Extract the [X, Y] coordinate from the center of the cell holding the provided text.  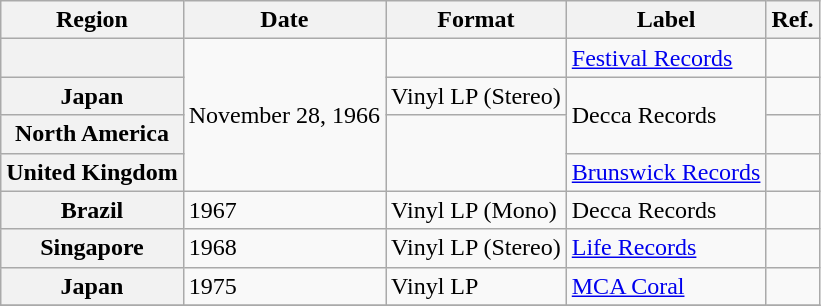
Date [284, 20]
1967 [284, 210]
Life Records [666, 248]
Singapore [92, 248]
Vinyl LP [476, 286]
Festival Records [666, 58]
Format [476, 20]
United Kingdom [92, 172]
Vinyl LP (Mono) [476, 210]
North America [92, 134]
1975 [284, 286]
November 28, 1966 [284, 115]
Label [666, 20]
Region [92, 20]
Brazil [92, 210]
1968 [284, 248]
Brunswick Records [666, 172]
MCA Coral [666, 286]
Ref. [792, 20]
